Extract the (x, y) coordinate from the center of the cell holding the provided text.  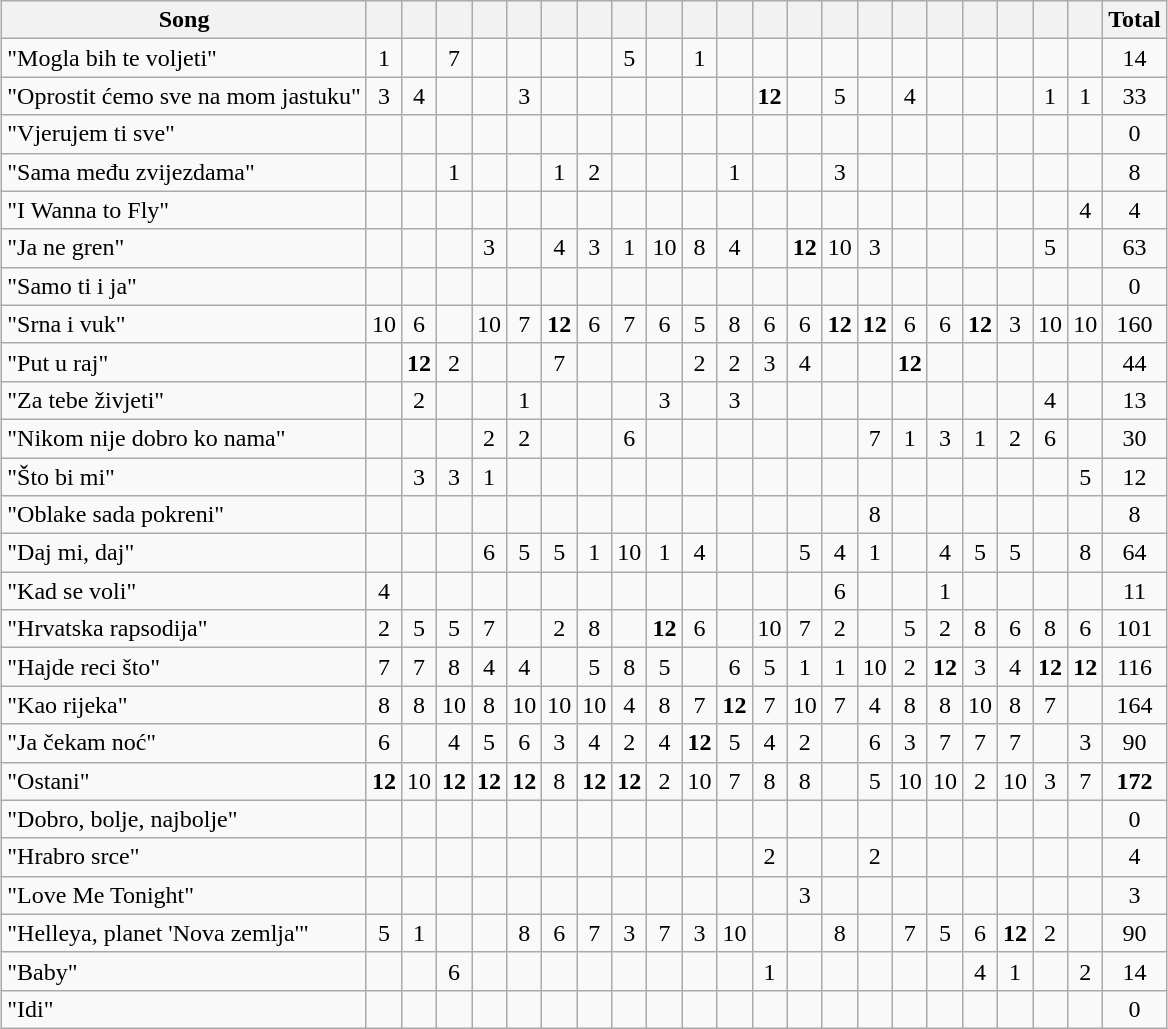
"Idi" (184, 1009)
"Oprostit ćemo sve na mom jastuku" (184, 96)
"Što bi mi" (184, 477)
13 (1135, 400)
"Put u raj" (184, 362)
"Sama među zvijezdama" (184, 172)
"Ja ne gren" (184, 248)
"Nikom nije dobro ko nama" (184, 438)
160 (1135, 324)
"Mogla bih te voljeti" (184, 58)
"Helleya, planet 'Nova zemlja'" (184, 933)
64 (1135, 553)
Song (184, 20)
"Hrvatska rapsodija" (184, 629)
Total (1135, 20)
"I Wanna to Fly" (184, 210)
"Baby" (184, 971)
"Srna i vuk" (184, 324)
"Vjerujem ti sve" (184, 134)
101 (1135, 629)
11 (1135, 591)
"Samo ti i ja" (184, 286)
44 (1135, 362)
"Kad se voli" (184, 591)
"Love Me Tonight" (184, 895)
"Dobro, bolje, najbolje" (184, 819)
33 (1135, 96)
"Za tebe živjeti" (184, 400)
"Hajde reci što" (184, 667)
116 (1135, 667)
"Oblake sada pokreni" (184, 515)
30 (1135, 438)
"Daj mi, daj" (184, 553)
164 (1135, 705)
"Kao rijeka" (184, 705)
63 (1135, 248)
"Hrabro srce" (184, 857)
"Ja čekam noć" (184, 743)
"Ostani" (184, 781)
172 (1135, 781)
